Return the [X, Y] coordinate for the center point of the cell that contains the specified text.  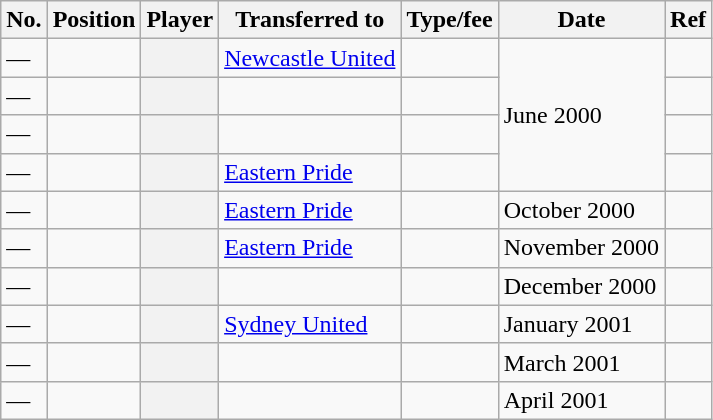
Player [180, 20]
Transferred to [310, 20]
Type/fee [450, 20]
December 2000 [581, 286]
Sydney United [310, 324]
April 2001 [581, 400]
June 2000 [581, 115]
Newcastle United [310, 58]
March 2001 [581, 362]
Position [94, 20]
Date [581, 20]
Ref [688, 20]
November 2000 [581, 248]
October 2000 [581, 210]
No. [24, 20]
January 2001 [581, 324]
